Find where the given text appears and provide that cell's center as (x, y) coordinate. 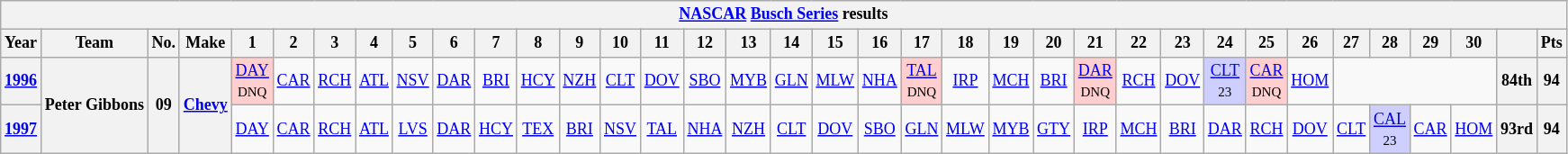
4 (374, 43)
21 (1095, 43)
DARDNQ (1095, 81)
No. (164, 43)
18 (965, 43)
Year (22, 43)
5 (412, 43)
25 (1266, 43)
19 (1011, 43)
TEX (538, 130)
10 (621, 43)
24 (1226, 43)
8 (538, 43)
Pts (1552, 43)
Team (94, 43)
GTY (1054, 130)
9 (580, 43)
20 (1054, 43)
CLT23 (1226, 81)
LVS (412, 130)
6 (454, 43)
DAY (252, 130)
28 (1390, 43)
16 (879, 43)
12 (705, 43)
93rd (1518, 130)
11 (662, 43)
3 (335, 43)
30 (1474, 43)
TAL (662, 130)
TALDNQ (922, 81)
26 (1311, 43)
17 (922, 43)
7 (497, 43)
DAYDNQ (252, 81)
29 (1430, 43)
14 (791, 43)
1997 (22, 130)
09 (164, 104)
CAL23 (1390, 130)
15 (835, 43)
Chevy (205, 104)
2 (293, 43)
Make (205, 43)
NASCAR Busch Series results (783, 14)
CARDNQ (1266, 81)
1996 (22, 81)
23 (1183, 43)
22 (1139, 43)
Peter Gibbons (94, 104)
13 (749, 43)
84th (1518, 81)
1 (252, 43)
27 (1352, 43)
